For the text-containing cell, return its midpoint in [x, y] coordinate format. 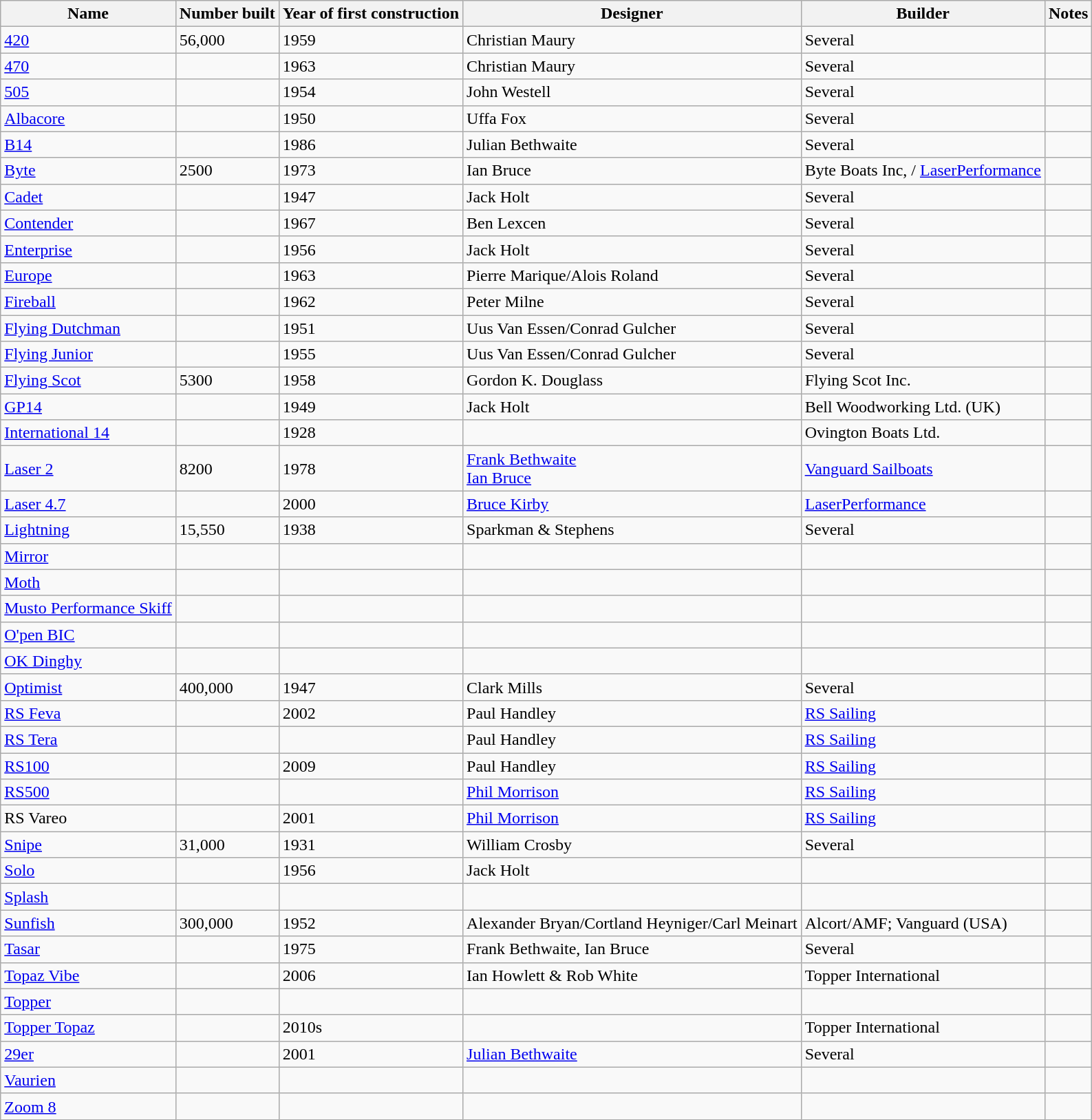
1978 [370, 468]
56,000 [227, 40]
Laser 2 [88, 468]
Topaz Vibe [88, 975]
1951 [370, 328]
2009 [370, 766]
Solo [88, 871]
Enterprise [88, 249]
Flying Scot Inc. [923, 381]
GP14 [88, 407]
Topper [88, 1002]
LaserPerformance [923, 504]
2006 [370, 975]
Ian Howlett & Rob White [632, 975]
1950 [370, 118]
Europe [88, 275]
Pierre Marique/Alois Roland [632, 275]
Frank BethwaiteIan Bruce [632, 468]
29er [88, 1054]
Ian Bruce [632, 171]
470 [88, 66]
Lightning [88, 530]
RS Vareo [88, 818]
8200 [227, 468]
1938 [370, 530]
Gordon K. Douglass [632, 381]
1959 [370, 40]
Optimist [88, 687]
RS Feva [88, 713]
RS100 [88, 766]
Byte Boats Inc, / LaserPerformance [923, 171]
Sunfish [88, 923]
Peter Milne [632, 302]
John Westell [632, 92]
OK Dinghy [88, 661]
1986 [370, 145]
1928 [370, 433]
Vanguard Sailboats [923, 468]
Musto Performance Skiff [88, 609]
Ovington Boats Ltd. [923, 433]
Bell Woodworking Ltd. (UK) [923, 407]
Bruce Kirby [632, 504]
2000 [370, 504]
Alexander Bryan/Cortland Heyniger/Carl Meinart [632, 923]
International 14 [88, 433]
Zoom 8 [88, 1106]
1958 [370, 381]
Notes [1068, 14]
Builder [923, 14]
Year of first construction [370, 14]
1967 [370, 223]
Fireball [88, 302]
RS Tera [88, 739]
Moth [88, 582]
RS500 [88, 792]
400,000 [227, 687]
Alcort/AMF; Vanguard (USA) [923, 923]
Designer [632, 14]
1954 [370, 92]
Ben Lexcen [632, 223]
Splash [88, 897]
Flying Junior [88, 355]
2500 [227, 171]
15,550 [227, 530]
1949 [370, 407]
505 [88, 92]
B14 [88, 145]
William Crosby [632, 845]
300,000 [227, 923]
2002 [370, 713]
1931 [370, 845]
31,000 [227, 845]
Albacore [88, 118]
1973 [370, 171]
Topper Topaz [88, 1028]
Flying Scot [88, 381]
Clark Mills [632, 687]
Name [88, 14]
1955 [370, 355]
Mirror [88, 556]
Tasar [88, 949]
1962 [370, 302]
Byte [88, 171]
Vaurien [88, 1080]
5300 [227, 381]
Uffa Fox [632, 118]
Frank Bethwaite, Ian Bruce [632, 949]
1975 [370, 949]
Cadet [88, 197]
Flying Dutchman [88, 328]
1952 [370, 923]
O'pen BIC [88, 635]
Laser 4.7 [88, 504]
2010s [370, 1028]
Snipe [88, 845]
Contender [88, 223]
Number built [227, 14]
Sparkman & Stephens [632, 530]
420 [88, 40]
